Extract the (X, Y) coordinate from the center of the cell holding the provided text.  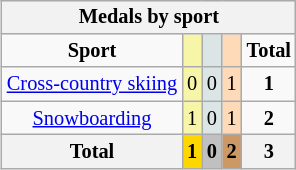
Cross-country skiing (92, 84)
Sport (92, 51)
3 (269, 152)
Snowboarding (92, 118)
Medals by sport (149, 17)
